From the cell containing the given text, extract its center point as [x, y] coordinate. 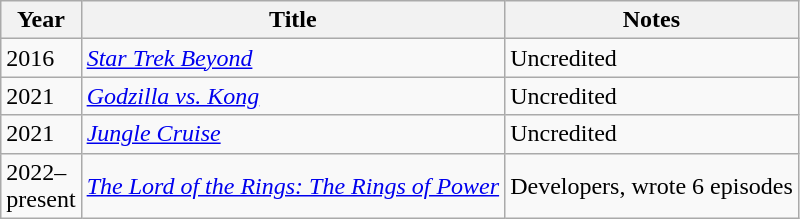
The Lord of the Rings: The Rings of Power [293, 186]
2022–present [41, 186]
2016 [41, 58]
Title [293, 20]
Godzilla vs. Kong [293, 96]
Star Trek Beyond [293, 58]
Developers, wrote 6 episodes [652, 186]
Jungle Cruise [293, 134]
Year [41, 20]
Notes [652, 20]
